Find where the given text appears and provide that cell's center as [X, Y] coordinate. 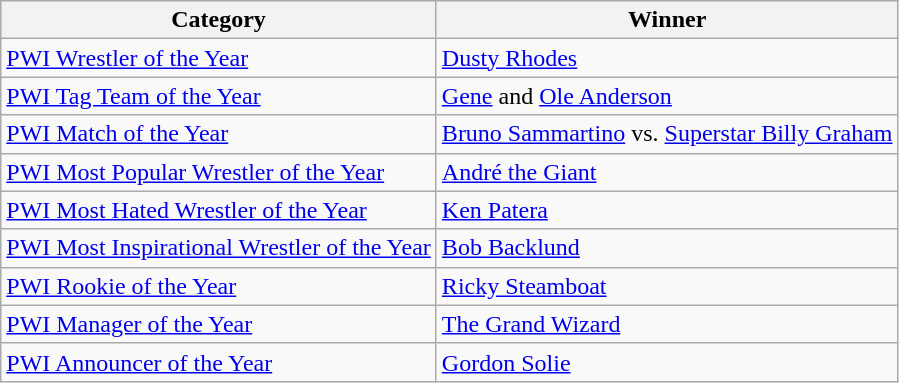
PWI Announcer of the Year [219, 362]
Bruno Sammartino vs. Superstar Billy Graham [667, 134]
PWI Most Popular Wrestler of the Year [219, 172]
André the Giant [667, 172]
PWI Match of the Year [219, 134]
Category [219, 20]
Winner [667, 20]
PWI Most Inspirational Wrestler of the Year [219, 248]
Bob Backlund [667, 248]
Ken Patera [667, 210]
PWI Most Hated Wrestler of the Year [219, 210]
PWI Rookie of the Year [219, 286]
Gene and Ole Anderson [667, 96]
PWI Wrestler of the Year [219, 58]
PWI Manager of the Year [219, 324]
Gordon Solie [667, 362]
PWI Tag Team of the Year [219, 96]
The Grand Wizard [667, 324]
Dusty Rhodes [667, 58]
Ricky Steamboat [667, 286]
